Output the (x, y) coordinate of the center of the cell containing the given text.  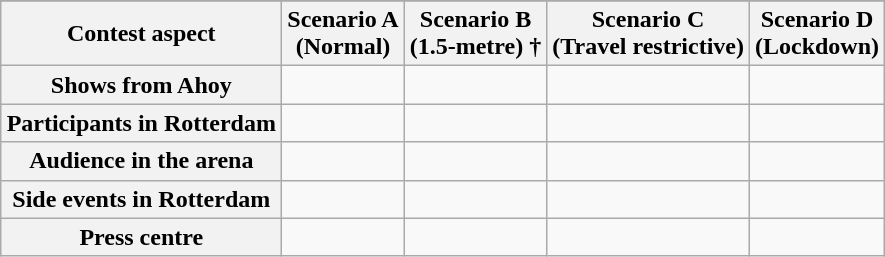
Scenario A(Normal) (343, 34)
Side events in Rotterdam (142, 199)
Scenario C(Travel restrictive) (648, 34)
Contest aspect (142, 34)
Shows from Ahoy (142, 85)
Press centre (142, 237)
Scenario B(1.5-metre) † (476, 34)
Participants in Rotterdam (142, 123)
Audience in the arena (142, 161)
Scenario D(Lockdown) (816, 34)
